Return the [X, Y] coordinate for the center point of the cell that contains the specified text.  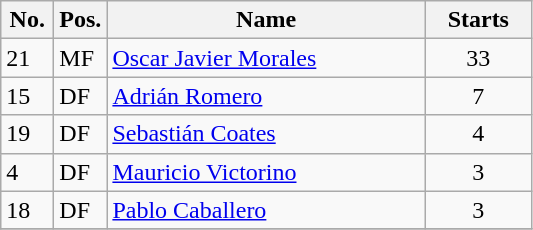
18 [28, 210]
Name [266, 20]
Pablo Caballero [266, 210]
Starts [478, 20]
No. [28, 20]
Mauricio Victorino [266, 172]
15 [28, 96]
21 [28, 58]
Pos. [80, 20]
7 [478, 96]
19 [28, 134]
Sebastián Coates [266, 134]
33 [478, 58]
Oscar Javier Morales [266, 58]
MF [80, 58]
Adrián Romero [266, 96]
